Identify which cell holds the provided text, then report its [x, y] central coordinate. 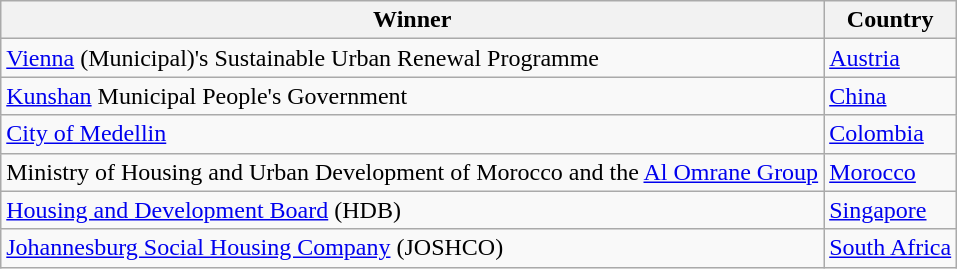
Winner [412, 20]
Colombia [890, 134]
Kunshan Municipal People's Government [412, 96]
Vienna (Municipal)'s Sustainable Urban Renewal Programme [412, 58]
City of Medellin [412, 134]
Ministry of Housing and Urban Development of Morocco and the Al Omrane Group [412, 172]
Country [890, 20]
Austria [890, 58]
Morocco [890, 172]
Johannesburg Social Housing Company (JOSHCO) [412, 248]
Housing and Development Board (HDB) [412, 210]
South Africa [890, 248]
China [890, 96]
Singapore [890, 210]
